Return the [X, Y] coordinate for the center point of the cell that contains the specified text.  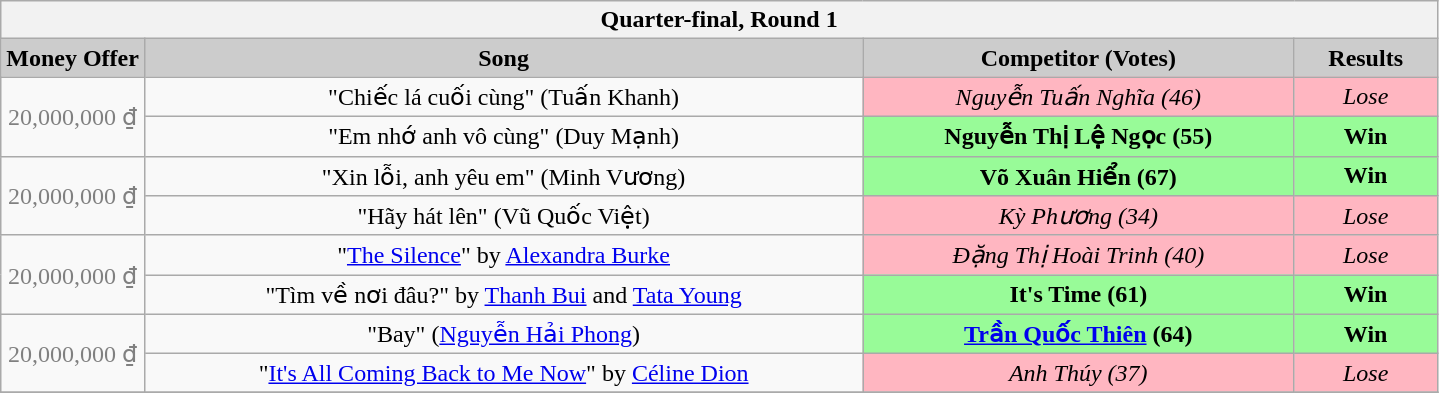
"Em nhớ anh vô cùng" (Duy Mạnh) [503, 136]
Kỳ Phương (34) [1078, 216]
"Bay" (Nguyễn Hải Phong) [503, 334]
Money Offer [73, 58]
Đặng Thị Hoài Trinh (40) [1078, 255]
"The Silence" by Alexandra Burke [503, 255]
It's Time (61) [1078, 295]
Anh Thúy (37) [1078, 373]
Quarter-final, Round 1 [720, 20]
Võ Xuân Hiển (67) [1078, 176]
Song [503, 58]
Competitor (Votes) [1078, 58]
"Chiếc lá cuối cùng" (Tuấn Khanh) [503, 97]
Trần Quốc Thiên (64) [1078, 334]
"Tìm về nơi đâu?" by Thanh Bui and Tata Young [503, 295]
"Xin lỗi, anh yêu em" (Minh Vương) [503, 176]
Nguyễn Tuấn Nghĩa (46) [1078, 97]
Nguyễn Thị Lệ Ngọc (55) [1078, 136]
"Hãy hát lên" (Vũ Quốc Việt) [503, 216]
Results [1366, 58]
"It's All Coming Back to Me Now" by Céline Dion [503, 373]
